Identify which cell holds the provided text, then report its [x, y] central coordinate. 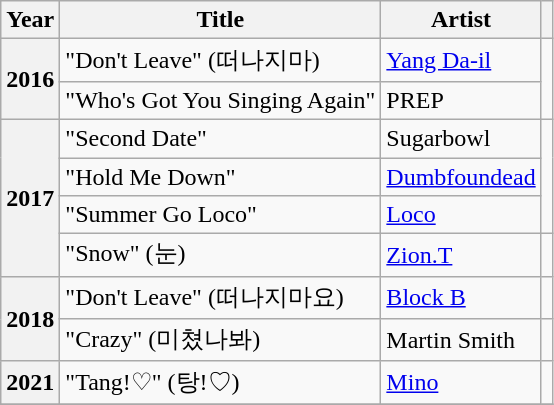
PREP [461, 100]
"Tang!♡" (탕!♡) [220, 382]
"Who's Got You Singing Again" [220, 100]
Loco [461, 215]
"Snow" (눈) [220, 256]
Sugarbowl [461, 138]
Dumbfoundead [461, 177]
2017 [30, 198]
2018 [30, 318]
"Summer Go Loco" [220, 215]
"Don't Leave" (떠나지마) [220, 60]
Mino [461, 382]
Block B [461, 298]
Martin Smith [461, 340]
"Don't Leave" (떠나지마요) [220, 298]
Yang Da-il [461, 60]
Artist [461, 20]
"Second Date" [220, 138]
Year [30, 20]
Zion.T [461, 256]
Title [220, 20]
"Crazy" (미쳤나봐) [220, 340]
2021 [30, 382]
2016 [30, 80]
"Hold Me Down" [220, 177]
